Output the [x, y] coordinate of the center of the cell containing the given text.  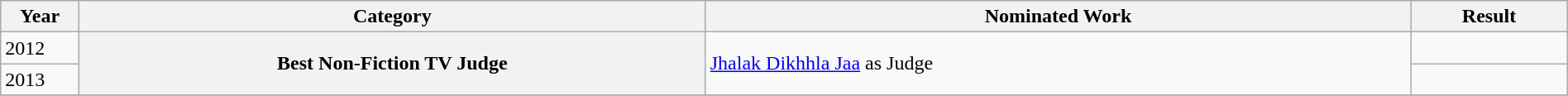
Year [40, 17]
Nominated Work [1059, 17]
Best Non-Fiction TV Judge [392, 64]
2012 [40, 48]
Jhalak Dikhhla Jaa as Judge [1059, 64]
Category [392, 17]
Result [1489, 17]
2013 [40, 79]
